From the cell containing the given text, extract its center point as (x, y) coordinate. 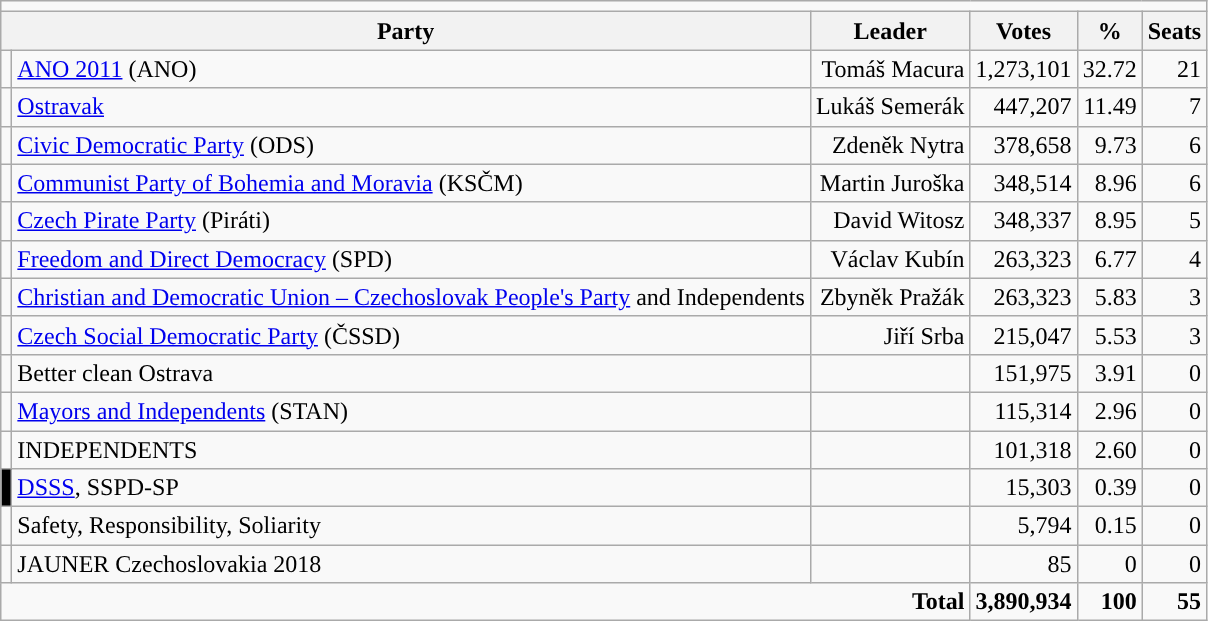
101,318 (1024, 449)
11.49 (1110, 107)
David Witosz (890, 221)
Better clean Ostrava (412, 373)
215,047 (1024, 335)
5,794 (1024, 526)
Jiří Srba (890, 335)
2.96 (1110, 411)
Civic Democratic Party (ODS) (412, 145)
Seats (1174, 31)
% (1110, 31)
8.95 (1110, 221)
15,303 (1024, 488)
Martin Juroška (890, 183)
447,207 (1024, 107)
Mayors and Independents (STAN) (412, 411)
2.60 (1110, 449)
348,337 (1024, 221)
Lukáš Semerák (890, 107)
Votes (1024, 31)
Zdeněk Nytra (890, 145)
3.91 (1110, 373)
Ostravak (412, 107)
0.15 (1110, 526)
DSSS, SSPD-SP (412, 488)
378,658 (1024, 145)
7 (1174, 107)
Communist Party of Bohemia and Moravia (KSČM) (412, 183)
Party (406, 31)
151,975 (1024, 373)
Czech Social Democratic Party (ČSSD) (412, 335)
348,514 (1024, 183)
85 (1024, 564)
4 (1174, 259)
5.83 (1110, 297)
9.73 (1110, 145)
6.77 (1110, 259)
Safety, Responsibility, Soliarity (412, 526)
JAUNER Czechoslovakia 2018 (412, 564)
Václav Kubín (890, 259)
Czech Pirate Party (Piráti) (412, 221)
ANO 2011 (ANO) (412, 69)
8.96 (1110, 183)
INDEPENDENTS (412, 449)
100 (1110, 602)
115,314 (1024, 411)
Tomáš Macura (890, 69)
32.72 (1110, 69)
Freedom and Direct Democracy (SPD) (412, 259)
5 (1174, 221)
21 (1174, 69)
3,890,934 (1024, 602)
Zbyněk Pražák (890, 297)
0.39 (1110, 488)
5.53 (1110, 335)
Total (486, 602)
1,273,101 (1024, 69)
55 (1174, 602)
Leader (890, 31)
Christian and Democratic Union – Czechoslovak People's Party and Independents (412, 297)
